Search for the cell housing the specified text and yield its (x, y) center coordinate. 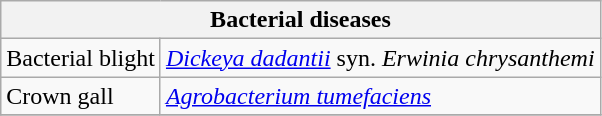
Dickeya dadantii syn. Erwinia chrysanthemi (380, 58)
Bacterial blight (81, 58)
Bacterial diseases (300, 20)
Crown gall (81, 96)
Agrobacterium tumefaciens (380, 96)
